From the cell containing the given text, extract its center point as (X, Y) coordinate. 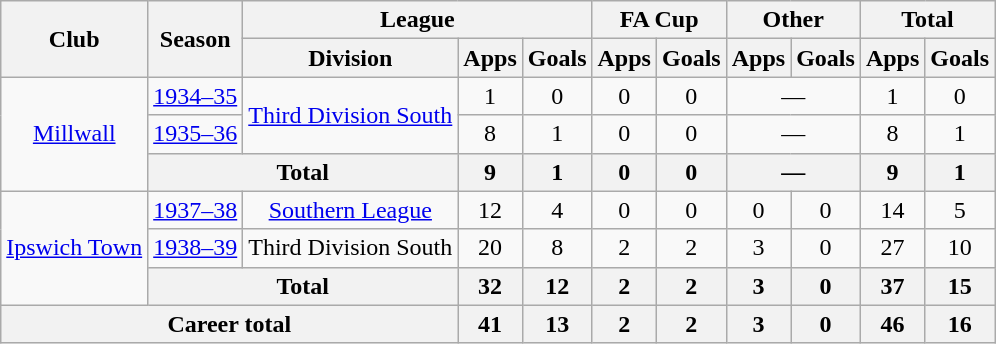
1937–38 (196, 210)
Southern League (350, 210)
15 (960, 286)
37 (892, 286)
27 (892, 248)
1934–35 (196, 96)
41 (490, 324)
14 (892, 210)
5 (960, 210)
1935–36 (196, 134)
Season (196, 39)
1938–39 (196, 248)
Club (74, 39)
20 (490, 248)
Division (350, 58)
46 (892, 324)
Other (793, 20)
League (418, 20)
Ipswich Town (74, 248)
4 (557, 210)
32 (490, 286)
13 (557, 324)
Millwall (74, 134)
Career total (230, 324)
FA Cup (659, 20)
16 (960, 324)
10 (960, 248)
